Provide the [x, y] coordinate of the cell's center where the given text is located.  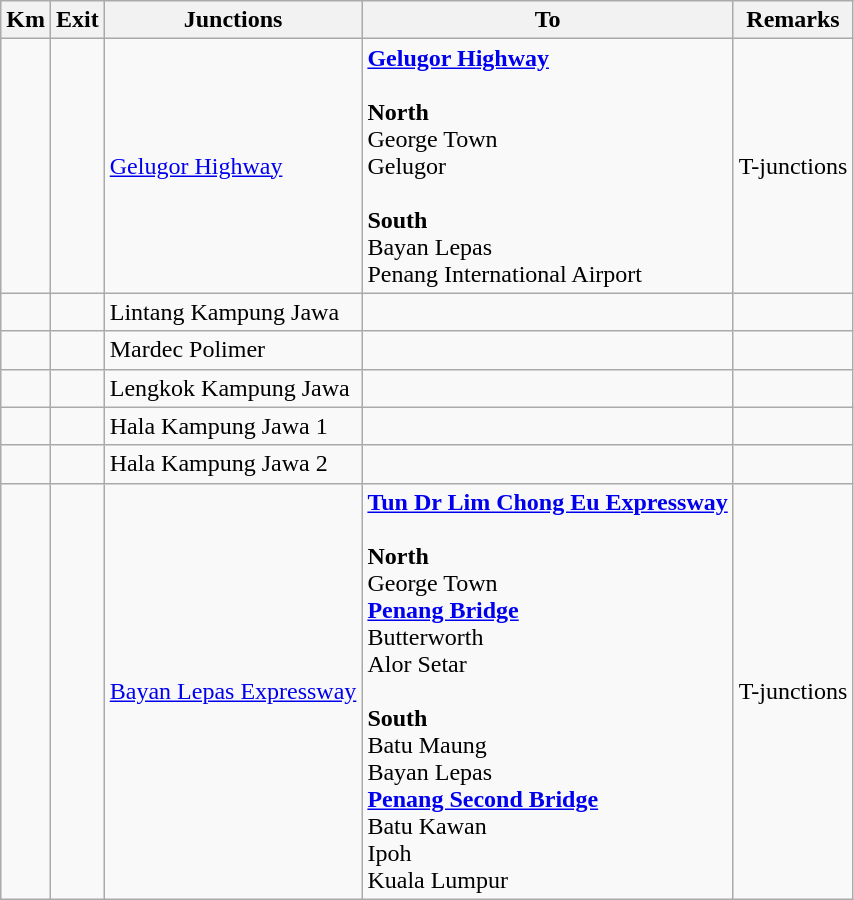
Bayan Lepas Expressway [233, 691]
Gelugor Highway [233, 166]
Junctions [233, 20]
Km [26, 20]
Mardec Polimer [233, 350]
To [548, 20]
Hala Kampung Jawa 2 [233, 464]
Gelugor HighwayNorthGeorge TownGelugorSouthBayan LepasPenang International Airport [548, 166]
Lintang Kampung Jawa [233, 312]
Lengkok Kampung Jawa [233, 388]
Exit [77, 20]
Hala Kampung Jawa 1 [233, 426]
Remarks [793, 20]
